From the cell containing the given text, extract its center point as [X, Y] coordinate. 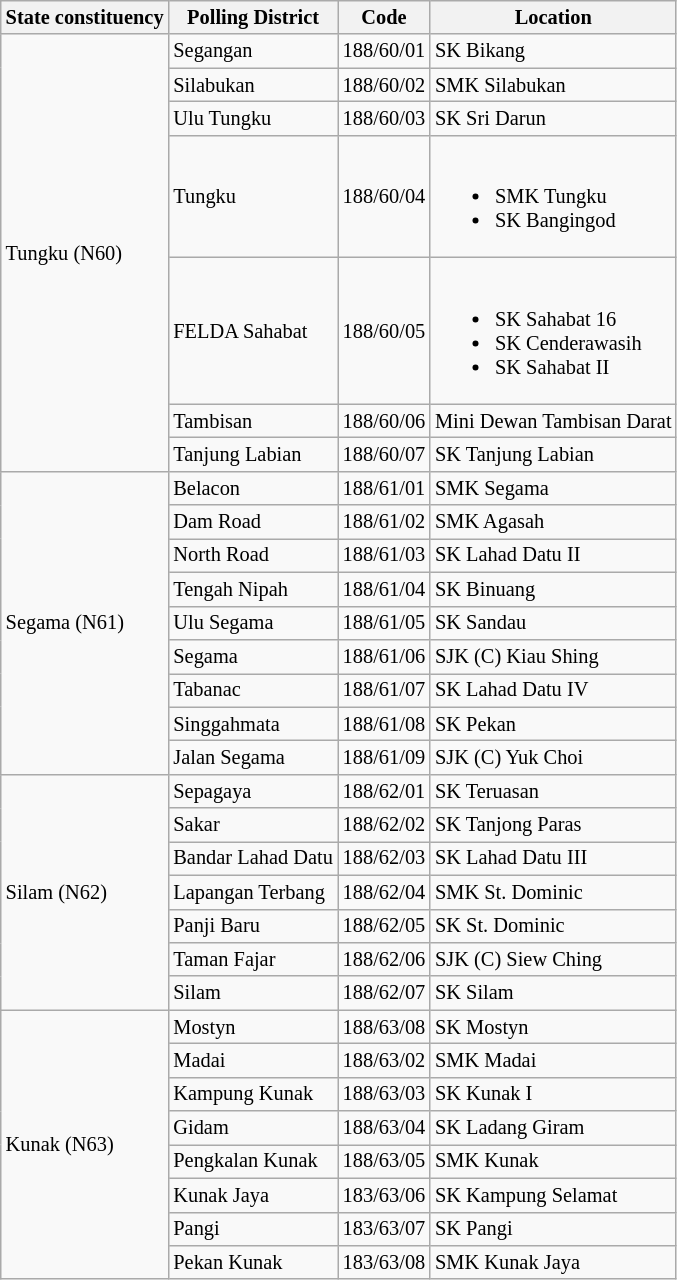
Segangan [252, 51]
SK Lahad Datu III [553, 858]
FELDA Sahabat [252, 330]
188/62/03 [384, 858]
SMK Kunak [553, 1161]
SK Bikang [553, 51]
SK St. Dominic [553, 926]
188/62/01 [384, 791]
188/61/01 [384, 488]
Mostyn [252, 1027]
SK Pangi [553, 1229]
188/61/03 [384, 555]
SK Tanjong Paras [553, 825]
188/60/06 [384, 421]
188/63/08 [384, 1027]
Madai [252, 1060]
188/60/04 [384, 196]
Tabanac [252, 690]
Silam [252, 993]
Location [553, 17]
188/60/03 [384, 118]
188/61/06 [384, 656]
SMK Segama [553, 488]
SK Lahad Datu II [553, 555]
SMK Madai [553, 1060]
SK Sahabat 16SK CenderawasihSK Sahabat II [553, 330]
188/60/05 [384, 330]
Belacon [252, 488]
188/62/04 [384, 892]
SMK Silabukan [553, 85]
Code [384, 17]
SJK (C) Yuk Choi [553, 757]
Sepagaya [252, 791]
SK Binuang [553, 589]
Kunak Jaya [252, 1195]
SJK (C) Kiau Shing [553, 656]
SMK Agasah [553, 522]
183/63/08 [384, 1262]
188/62/06 [384, 959]
Singgahmata [252, 724]
188/60/01 [384, 51]
Segama (N61) [85, 622]
188/61/07 [384, 690]
Silam (N62) [85, 892]
188/60/07 [384, 455]
SK Sri Darun [553, 118]
Pekan Kunak [252, 1262]
Gidam [252, 1128]
188/63/04 [384, 1128]
SK Kampung Selamat [553, 1195]
Dam Road [252, 522]
North Road [252, 555]
SJK (C) Siew Ching [553, 959]
188/63/03 [384, 1094]
SK Teruasan [553, 791]
188/61/05 [384, 623]
SK Kunak I [553, 1094]
Polling District [252, 17]
188/63/02 [384, 1060]
183/63/07 [384, 1229]
SK Ladang Giram [553, 1128]
SK Sandau [553, 623]
188/60/02 [384, 85]
Taman Fajar [252, 959]
Tengah Nipah [252, 589]
188/61/08 [384, 724]
SMK St. Dominic [553, 892]
183/63/06 [384, 1195]
188/61/02 [384, 522]
188/62/05 [384, 926]
Tungku (N60) [85, 252]
SMK Kunak Jaya [553, 1262]
188/62/02 [384, 825]
Pengkalan Kunak [252, 1161]
Ulu Segama [252, 623]
Bandar Lahad Datu [252, 858]
SK Pekan [553, 724]
Mini Dewan Tambisan Darat [553, 421]
188/63/05 [384, 1161]
Lapangan Terbang [252, 892]
188/62/07 [384, 993]
Tambisan [252, 421]
Segama [252, 656]
Tungku [252, 196]
Silabukan [252, 85]
Kunak (N63) [85, 1144]
188/61/09 [384, 757]
Kampung Kunak [252, 1094]
SK Mostyn [553, 1027]
Sakar [252, 825]
Pangi [252, 1229]
Jalan Segama [252, 757]
Ulu Tungku [252, 118]
SMK TungkuSK Bangingod [553, 196]
SK Silam [553, 993]
State constituency [85, 17]
SK Lahad Datu IV [553, 690]
Tanjung Labian [252, 455]
SK Tanjung Labian [553, 455]
188/61/04 [384, 589]
Panji Baru [252, 926]
